Locate the cell with the specified text and output its (X, Y) center coordinate. 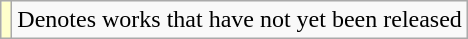
Denotes works that have not yet been released (240, 20)
